Provide the (X, Y) coordinate of the cell's center where the given text is located.  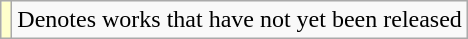
Denotes works that have not yet been released (240, 20)
